Search for the cell housing the specified text and yield its (x, y) center coordinate. 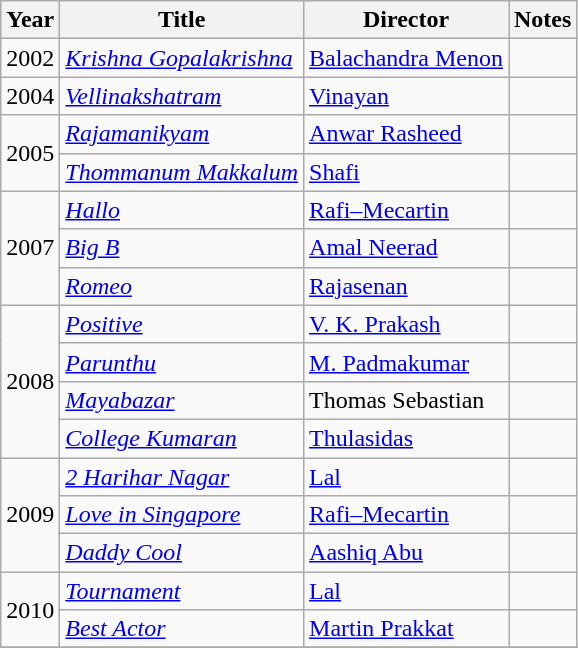
Director (406, 20)
M. Padmakumar (406, 362)
2005 (30, 153)
Love in Singapore (182, 515)
Hallo (182, 210)
Thommanum Makkalum (182, 172)
Rajasenan (406, 286)
2008 (30, 381)
2002 (30, 58)
V. K. Prakash (406, 324)
Parunthu (182, 362)
2 Harihar Nagar (182, 477)
2004 (30, 96)
Rajamanikyam (182, 134)
2007 (30, 248)
College Kumaran (182, 438)
Big B (182, 248)
Krishna Gopalakrishna (182, 58)
Anwar Rasheed (406, 134)
2009 (30, 515)
Vellinakshatram (182, 96)
Martin Prakkat (406, 629)
Year (30, 20)
Vinayan (406, 96)
Thulasidas (406, 438)
Balachandra Menon (406, 58)
Aashiq Abu (406, 553)
Notes (542, 20)
2010 (30, 610)
Amal Neerad (406, 248)
Romeo (182, 286)
Best Actor (182, 629)
Positive (182, 324)
Mayabazar (182, 400)
Title (182, 20)
Thomas Sebastian (406, 400)
Shafi (406, 172)
Tournament (182, 591)
Daddy Cool (182, 553)
